Return the [X, Y] coordinate for the center point of the cell that contains the specified text.  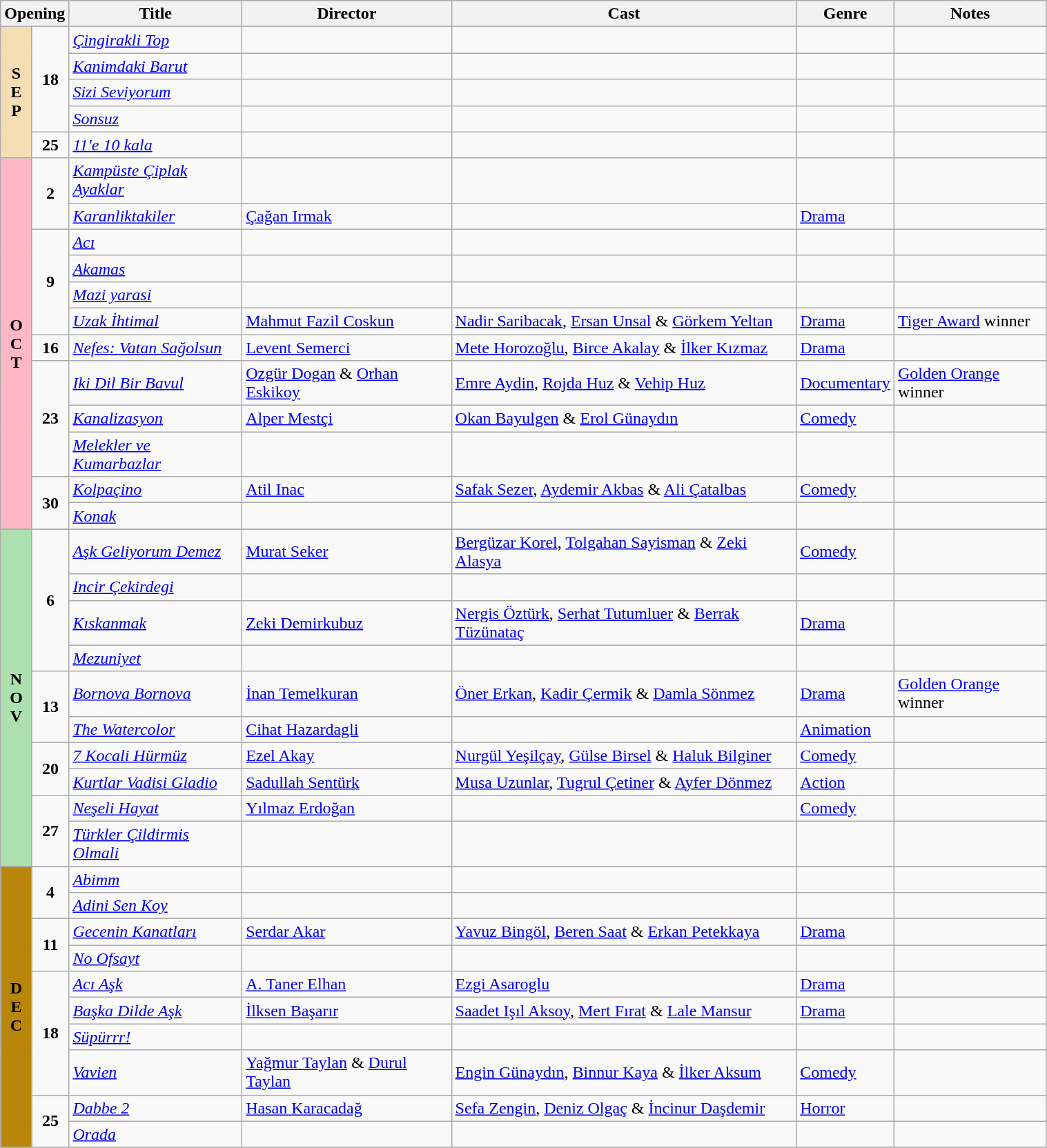
Akamas [156, 268]
Safak Sezer, Aydemir Akbas & Ali Çatalbas [624, 490]
Nefes: Vatan Sağolsun [156, 347]
DEC [17, 1007]
27 [50, 831]
Musa Uzunlar, Tugrul Çetiner & Ayfer Dönmez [624, 782]
Melekler ve Kumarbazlar [156, 454]
Saadet Işıl Aksoy, Mert Fırat & Lale Mansur [624, 1011]
Neşeli Hayat [156, 808]
The Watercolor [156, 729]
Emre Aydin, Rojda Huz & Vehip Huz [624, 384]
Kanalizasyon [156, 419]
Kolpaçino [156, 490]
Atil Inac [346, 490]
9 [50, 281]
6 [50, 600]
4 [50, 893]
Mezuniyet [156, 658]
Süpürrr! [156, 1037]
OCT [17, 344]
Bergüzar Korel, Tolgahan Sayisman & Zeki Alasya [624, 552]
Animation [845, 729]
11'e 10 kala [156, 145]
Cihat Hazardagli [346, 729]
Kanimdaki Barut [156, 66]
İlksen Başarır [346, 1011]
Acı Aşk [156, 984]
İnan Temelkuran [346, 694]
Dabbe 2 [156, 1108]
Karanliktakiler [156, 216]
23 [50, 419]
Hasan Karacadağ [346, 1108]
Director [346, 14]
Cast [624, 14]
Documentary [845, 384]
Yılmaz Erdoğan [346, 808]
7 Kocali Hürmüz [156, 755]
13 [50, 706]
Ezel Akay [346, 755]
Incir Çekirdegi [156, 587]
No Ofsayt [156, 958]
Mazi yarasi [156, 295]
Öner Erkan, Kadir Çermik & Damla Sönmez [624, 694]
Uzak İhtimal [156, 321]
Levent Semerci [346, 347]
Bornova Bornova [156, 694]
11 [50, 945]
Serdar Akar [346, 932]
Abimm [156, 880]
Horror [845, 1108]
Acı [156, 242]
Orada [156, 1134]
Okan Bayulgen & Erol Günaydın [624, 419]
Sefa Zengin, Deniz Olgaç & İncinur Daşdemir [624, 1108]
Zeki Demirkubuz [346, 622]
Yavuz Bingöl, Beren Saat & Erkan Petekkaya [624, 932]
Sizi Seviyorum [156, 92]
Mete Horozoğlu, Birce Akalay & İlker Kızmaz [624, 347]
Kıskanmak [156, 622]
Murat Seker [346, 552]
20 [50, 769]
Yağmur Taylan & Durul Taylan [346, 1072]
Kurtlar Vadisi Gladio [156, 782]
Notes [970, 14]
SEP [17, 92]
Başka Dilde Aşk [156, 1011]
Ozgür Dogan & Orhan Eskikoy [346, 384]
Iki Dil Bir Bavul [156, 384]
16 [50, 347]
Adini Sen Koy [156, 906]
Ezgi Asaroglu [624, 984]
Vavien [156, 1072]
Nergis Öztürk, Serhat Tutumluer & Berrak Tüzünataç [624, 622]
Opening [35, 14]
Nurgül Yeşilçay, Gülse Birsel & Haluk Bilginer [624, 755]
A. Taner Elhan [346, 984]
30 [50, 503]
Alper Mestçi [346, 419]
Kampüste Çiplak Ayaklar [156, 181]
Çağan Irmak [346, 216]
Çingirakli Top [156, 40]
Aşk Geliyorum Demez [156, 552]
Konak [156, 516]
Gecenin Kanatları [156, 932]
2 [50, 193]
Mahmut Fazil Coskun [346, 321]
Sonsuz [156, 119]
Sadullah Sentürk [346, 782]
Action [845, 782]
Tiger Award winner [970, 321]
NOV [17, 698]
Title [156, 14]
Türkler Çildirmis Olmali [156, 843]
Engin Günaydın, Binnur Kaya & İlker Aksum [624, 1072]
Nadir Saribacak, Ersan Unsal & Görkem Yeltan [624, 321]
Genre [845, 14]
